Output the [x, y] coordinate of the center of the cell containing the given text.  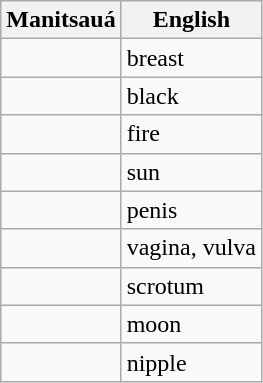
penis [191, 210]
breast [191, 58]
nipple [191, 362]
moon [191, 324]
sun [191, 172]
Manitsauá [61, 20]
vagina, vulva [191, 248]
fire [191, 134]
English [191, 20]
black [191, 96]
scrotum [191, 286]
